Identify which cell holds the provided text, then report its [x, y] central coordinate. 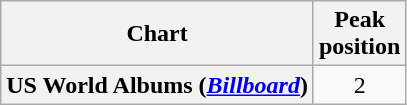
US World Albums (Billboard) [158, 85]
2 [359, 85]
Chart [158, 34]
Peakposition [359, 34]
